Extract the [x, y] coordinate from the center of the cell holding the provided text.  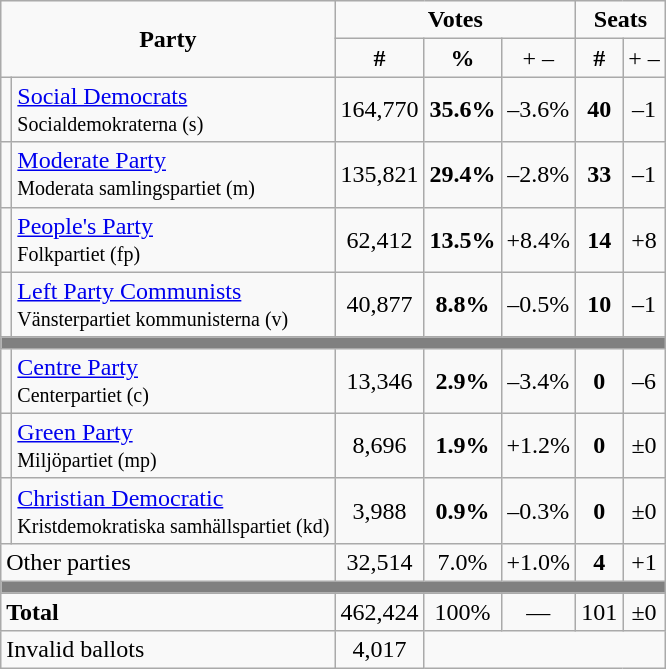
Moderate PartyModerata samlingspartiet (m) [174, 174]
1.9% [462, 446]
% [462, 58]
10 [600, 304]
–2.8% [538, 174]
Christian DemocraticKristdemokratiska samhällspartiet (kd) [174, 510]
32,514 [380, 562]
8.8% [462, 304]
101 [600, 611]
4,017 [380, 650]
+1.0% [538, 562]
2.9% [462, 380]
29.4% [462, 174]
Invalid ballots [168, 650]
62,412 [380, 240]
+1 [644, 562]
462,424 [380, 611]
+8.4% [538, 240]
Party [168, 39]
40,877 [380, 304]
0.9% [462, 510]
7.0% [462, 562]
–0.3% [538, 510]
–6 [644, 380]
Centre PartyCenterpartiet (c) [174, 380]
8,696 [380, 446]
Left Party CommunistsVänsterpartiet kommunisterna (v) [174, 304]
Seats [621, 20]
–3.6% [538, 110]
People's PartyFolkpartiet (fp) [174, 240]
14 [600, 240]
Other parties [168, 562]
33 [600, 174]
Votes [456, 20]
135,821 [380, 174]
Social DemocratsSocialdemokraterna (s) [174, 110]
–3.4% [538, 380]
Green PartyMiljöpartiet (mp) [174, 446]
+1.2% [538, 446]
40 [600, 110]
164,770 [380, 110]
— [538, 611]
35.6% [462, 110]
13.5% [462, 240]
100% [462, 611]
13,346 [380, 380]
+8 [644, 240]
3,988 [380, 510]
–0.5% [538, 304]
4 [600, 562]
Total [168, 611]
